Search for the cell housing the specified text and yield its [X, Y] center coordinate. 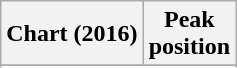
Peakposition [189, 34]
Chart (2016) [72, 34]
